Determine the [X, Y] coordinate at the center of the cell enclosing the given text.  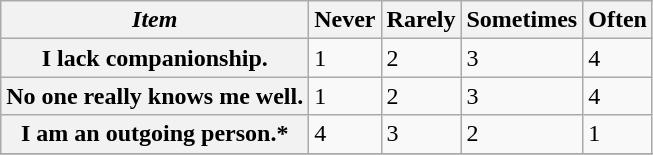
No one really knows me well. [155, 96]
I am an outgoing person.* [155, 134]
Never [345, 20]
Sometimes [522, 20]
Rarely [421, 20]
Item [155, 20]
Often [618, 20]
I lack companionship. [155, 58]
